From the cell containing the given text, extract its center point as (X, Y) coordinate. 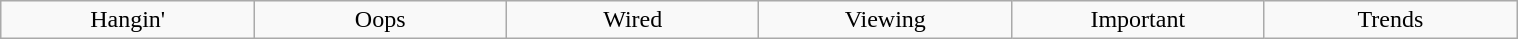
Viewing (886, 20)
Oops (380, 20)
Hangin' (128, 20)
Important (1138, 20)
Wired (632, 20)
Trends (1390, 20)
